Search for the cell housing the specified text and yield its (X, Y) center coordinate. 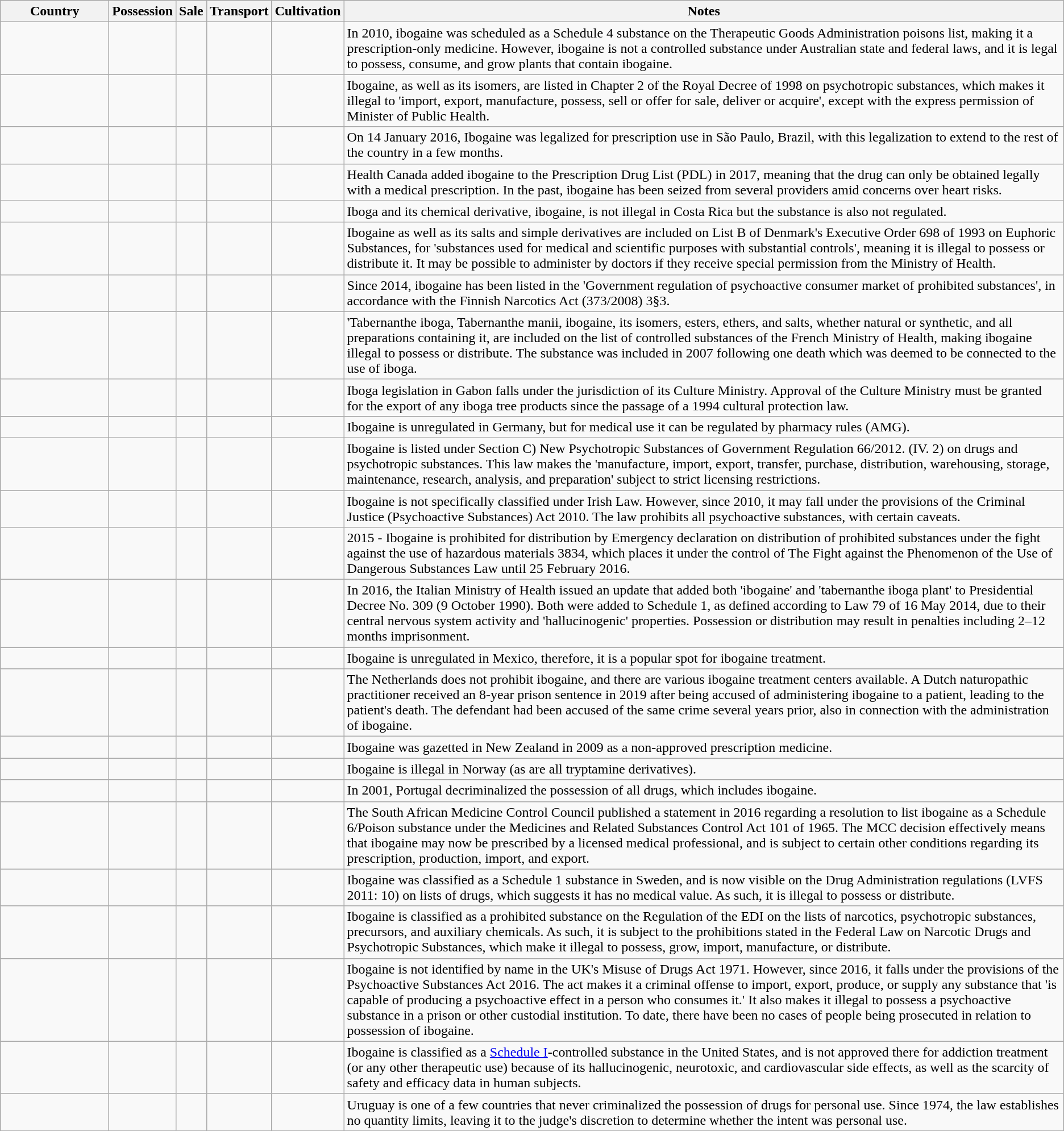
In 2001, Portugal decriminalized the possession of all drugs, which includes ibogaine. (704, 791)
Ibogaine is illegal in Norway (as are all tryptamine derivatives). (704, 769)
Possession (143, 11)
Ibogaine is unregulated in Germany, but for medical use it can be regulated by pharmacy rules (AMG). (704, 427)
Notes (704, 11)
Transport (239, 11)
Iboga and its chemical derivative, ibogaine, is not illegal in Costa Rica but the substance is also not regulated. (704, 211)
Sale (192, 11)
Cultivation (308, 11)
Country (55, 11)
Ibogaine is unregulated in Mexico, therefore, it is a popular spot for ibogaine treatment. (704, 658)
Ibogaine was gazetted in New Zealand in 2009 as a non-approved prescription medicine. (704, 747)
